Identify which cell holds the provided text, then report its (x, y) central coordinate. 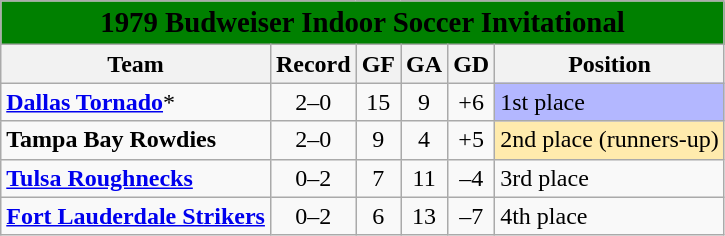
7 (378, 178)
GA (424, 64)
–7 (472, 216)
Tulsa Roughnecks (136, 178)
Fort Lauderdale Strikers (136, 216)
4 (424, 140)
1st place (610, 102)
Tampa Bay Rowdies (136, 140)
11 (424, 178)
+5 (472, 140)
3rd place (610, 178)
Position (610, 64)
6 (378, 216)
2nd place (runners-up) (610, 140)
15 (378, 102)
GF (378, 64)
+6 (472, 102)
Record (313, 64)
Dallas Tornado* (136, 102)
Team (136, 64)
4th place (610, 216)
1979 Budweiser Indoor Soccer Invitational (363, 23)
GD (472, 64)
–4 (472, 178)
13 (424, 216)
